Search for the cell housing the specified text and yield its [X, Y] center coordinate. 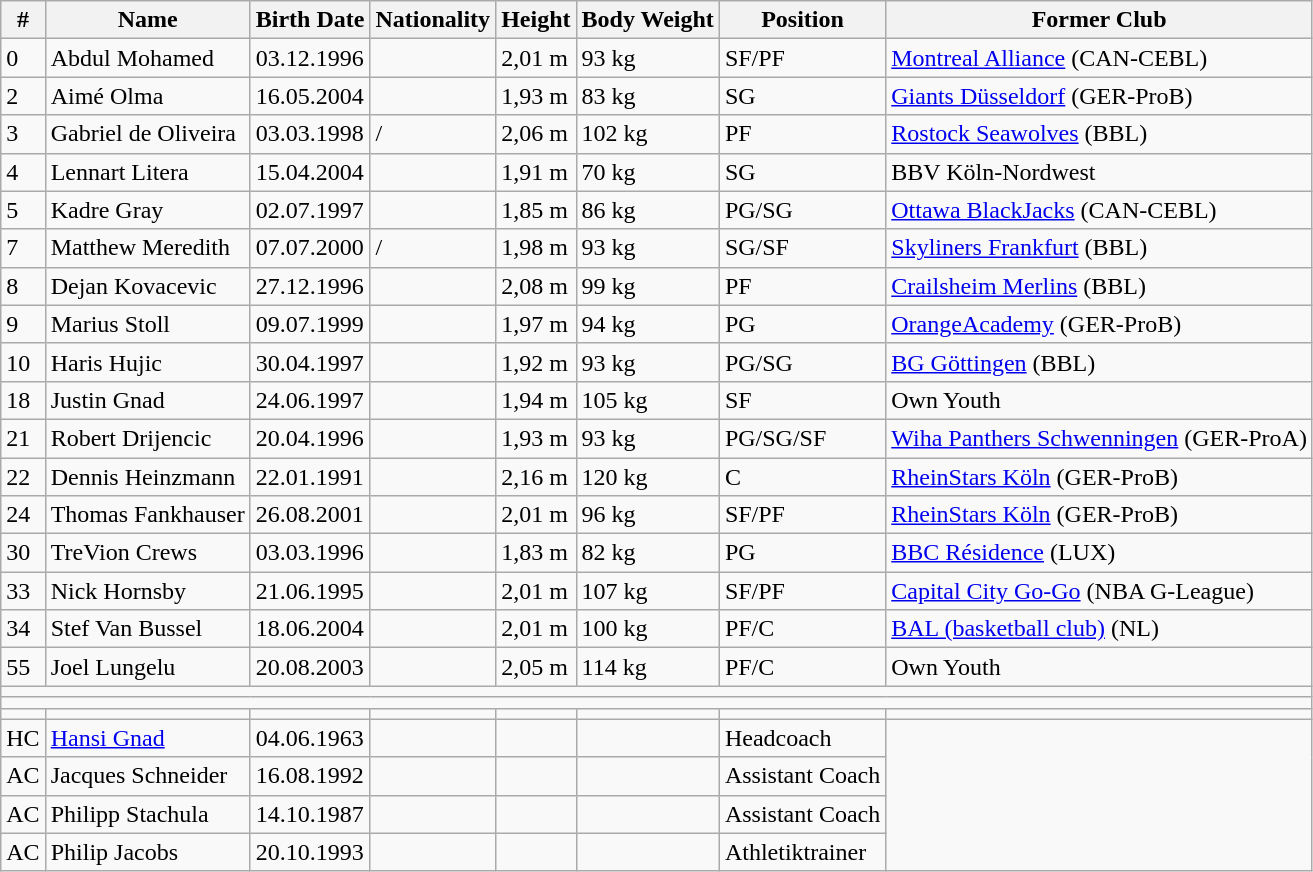
26.08.2001 [310, 515]
C [802, 477]
03.03.1998 [310, 134]
20.04.1996 [310, 438]
1,92 m [536, 362]
OrangeAcademy (GER-ProB) [1100, 324]
1,91 m [536, 172]
Nationality [433, 20]
99 kg [648, 286]
24 [23, 515]
15.04.2004 [310, 172]
20.10.1993 [310, 852]
Athletiktrainer [802, 852]
Justin Gnad [148, 400]
102 kg [648, 134]
BG Göttingen (BBL) [1100, 362]
105 kg [648, 400]
04.06.1963 [310, 738]
Stef Van Bussel [148, 629]
2,05 m [536, 667]
BBV Köln-Nordwest [1100, 172]
120 kg [648, 477]
16.08.1992 [310, 776]
20.08.2003 [310, 667]
09.07.1999 [310, 324]
Body Weight [648, 20]
9 [23, 324]
22.01.1991 [310, 477]
Position [802, 20]
Thomas Fankhauser [148, 515]
0 [23, 58]
Giants Düsseldorf (GER-ProB) [1100, 96]
Abdul Mohamed [148, 58]
Ottawa BlackJacks (CAN-CEBL) [1100, 210]
1,83 m [536, 553]
Height [536, 20]
4 [23, 172]
1,97 m [536, 324]
# [23, 20]
2,16 m [536, 477]
21 [23, 438]
2,06 m [536, 134]
TreVion Crews [148, 553]
BAL (basketball club) (NL) [1100, 629]
Former Club [1100, 20]
Joel Lungelu [148, 667]
27.12.1996 [310, 286]
24.06.1997 [310, 400]
107 kg [648, 591]
Rostock Seawolves (BBL) [1100, 134]
16.05.2004 [310, 96]
86 kg [648, 210]
Montreal Alliance (CAN-CEBL) [1100, 58]
Birth Date [310, 20]
34 [23, 629]
Crailsheim Merlins (BBL) [1100, 286]
18 [23, 400]
1,98 m [536, 248]
14.10.1987 [310, 814]
83 kg [648, 96]
22 [23, 477]
2 [23, 96]
03.12.1996 [310, 58]
SF [802, 400]
18.06.2004 [310, 629]
Aimé Olma [148, 96]
Headcoach [802, 738]
1,85 m [536, 210]
Wiha Panthers Schwenningen (GER-ProA) [1100, 438]
30.04.1997 [310, 362]
Dennis Heinzmann [148, 477]
8 [23, 286]
03.03.1996 [310, 553]
55 [23, 667]
07.07.2000 [310, 248]
33 [23, 591]
5 [23, 210]
Gabriel de Oliveira [148, 134]
Robert Drijencic [148, 438]
BBC Résidence (LUX) [1100, 553]
Lennart Litera [148, 172]
HC [23, 738]
114 kg [648, 667]
Philip Jacobs [148, 852]
Kadre Gray [148, 210]
7 [23, 248]
1,94 m [536, 400]
70 kg [648, 172]
Dejan Kovacevic [148, 286]
10 [23, 362]
96 kg [648, 515]
Nick Hornsby [148, 591]
Haris Hujic [148, 362]
Philipp Stachula [148, 814]
Marius Stoll [148, 324]
2,08 m [536, 286]
PG/SG/SF [802, 438]
Skyliners Frankfurt (BBL) [1100, 248]
Capital City Go-Go (NBA G-League) [1100, 591]
02.07.1997 [310, 210]
SG/SF [802, 248]
Jacques Schneider [148, 776]
Hansi Gnad [148, 738]
82 kg [648, 553]
21.06.1995 [310, 591]
100 kg [648, 629]
Matthew Meredith [148, 248]
30 [23, 553]
3 [23, 134]
Name [148, 20]
94 kg [648, 324]
